Capture the cell that displays the provided text and extract its [x, y] central coordinate. 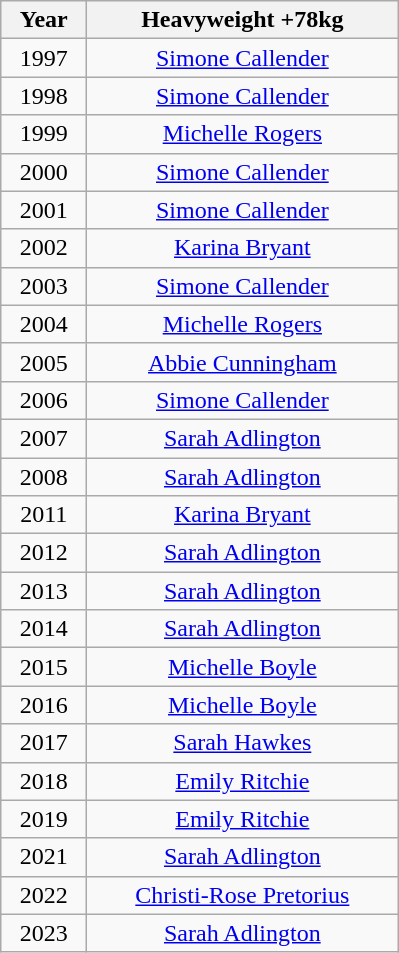
Heavyweight +78kg [242, 20]
2008 [44, 477]
Year [44, 20]
2023 [44, 933]
Abbie Cunningham [242, 362]
2019 [44, 819]
2006 [44, 400]
2022 [44, 895]
Christi-Rose Pretorius [242, 895]
1999 [44, 134]
2001 [44, 210]
2018 [44, 781]
1997 [44, 58]
2002 [44, 248]
2004 [44, 324]
Sarah Hawkes [242, 743]
2003 [44, 286]
1998 [44, 96]
2013 [44, 591]
2017 [44, 743]
2000 [44, 172]
2012 [44, 553]
2015 [44, 667]
2007 [44, 438]
2021 [44, 857]
2014 [44, 629]
2005 [44, 362]
2016 [44, 705]
2011 [44, 515]
